Find where the given text appears and provide that cell's center as (X, Y) coordinate. 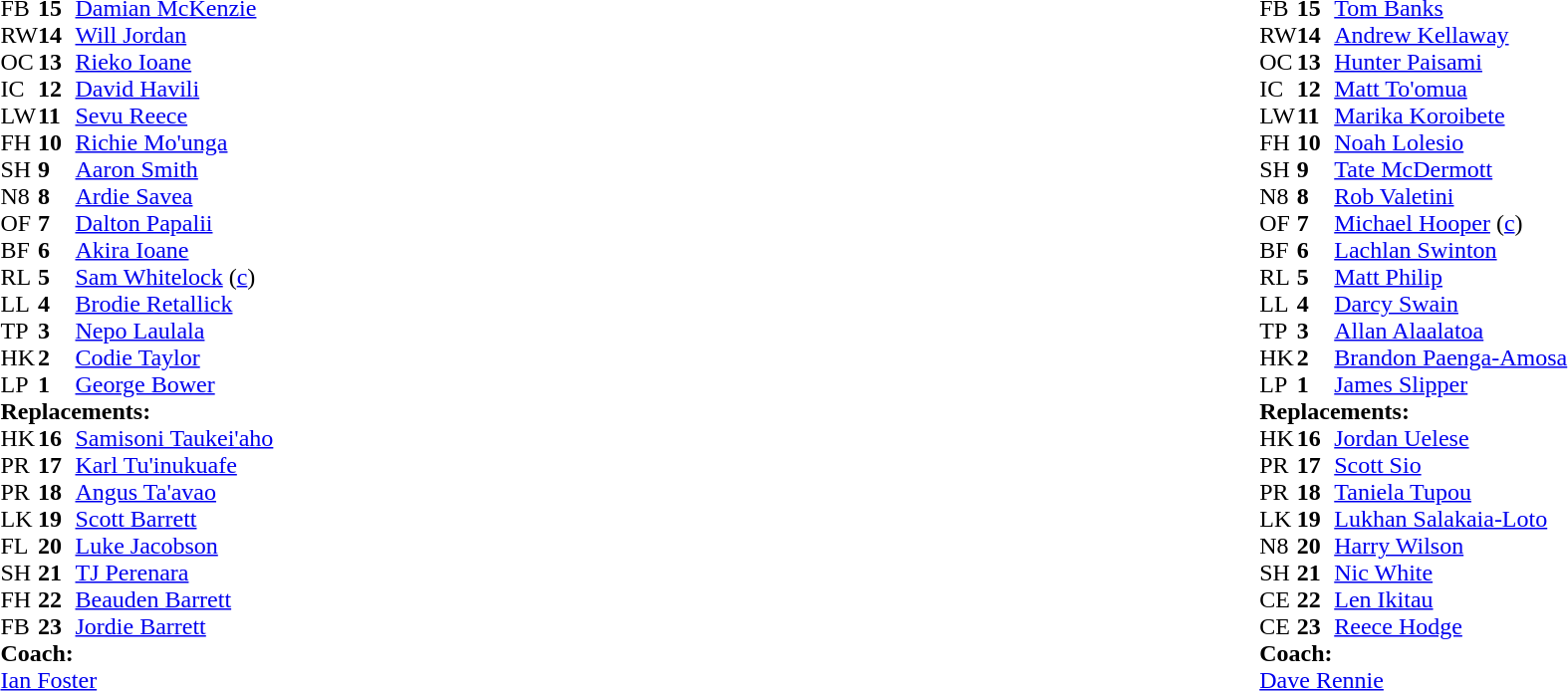
Matt Philip (1450, 277)
Harry Wilson (1450, 546)
Aaron Smith (175, 169)
Lukhan Salakaia-Loto (1450, 520)
Dalton Papalii (175, 223)
Scott Sio (1450, 466)
Ardie Savea (175, 197)
Andrew Kellaway (1450, 36)
Jordan Uelese (1450, 438)
Nepo Laulala (175, 331)
Reece Hodge (1450, 627)
Luke Jacobson (175, 546)
James Slipper (1450, 384)
George Bower (175, 384)
Lachlan Swinton (1450, 251)
Richie Mo'unga (175, 143)
David Havili (175, 90)
Sam Whitelock (c) (175, 277)
FB (19, 627)
Tate McDermott (1450, 169)
Scott Barrett (175, 520)
Len Ikitau (1450, 599)
Codie Taylor (175, 358)
Darcy Swain (1450, 305)
Samisoni Taukei'aho (175, 438)
Sevu Reece (175, 115)
Noah Lolesio (1450, 143)
Brodie Retallick (175, 305)
Allan Alaalatoa (1450, 331)
Beauden Barrett (175, 599)
Taniela Tupou (1450, 492)
Jordie Barrett (175, 627)
Hunter Paisami (1450, 62)
Angus Ta'avao (175, 492)
Michael Hooper (c) (1450, 223)
Nic White (1450, 574)
FL (19, 546)
TJ Perenara (175, 574)
Rieko Ioane (175, 62)
Brandon Paenga-Amosa (1450, 358)
Marika Koroibete (1450, 115)
Will Jordan (175, 36)
Karl Tu'inukuafe (175, 466)
Akira Ioane (175, 251)
Rob Valetini (1450, 197)
Matt To'omua (1450, 90)
